Output the [x, y] coordinate of the center of the cell containing the given text.  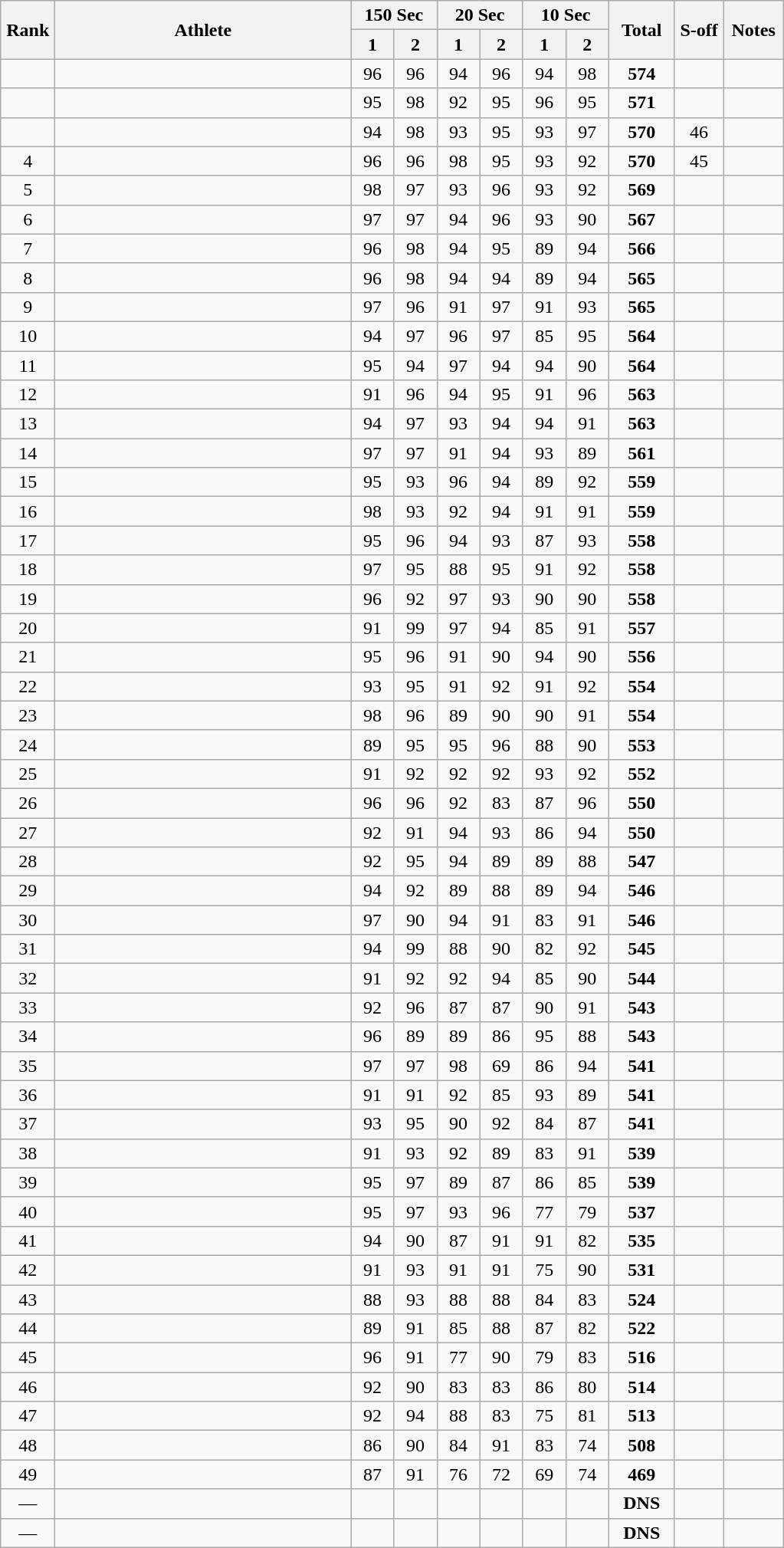
20 Sec [480, 15]
566 [641, 248]
29 [28, 891]
34 [28, 1037]
508 [641, 1445]
513 [641, 1416]
553 [641, 744]
42 [28, 1270]
40 [28, 1211]
39 [28, 1182]
28 [28, 862]
25 [28, 774]
47 [28, 1416]
22 [28, 686]
49 [28, 1474]
32 [28, 978]
15 [28, 482]
547 [641, 862]
37 [28, 1124]
537 [641, 1211]
571 [641, 103]
561 [641, 453]
Rank [28, 30]
80 [587, 1387]
10 Sec [566, 15]
150 Sec [394, 15]
12 [28, 395]
11 [28, 366]
33 [28, 1007]
19 [28, 599]
41 [28, 1241]
18 [28, 570]
556 [641, 657]
4 [28, 161]
6 [28, 219]
17 [28, 541]
9 [28, 307]
535 [641, 1241]
Total [641, 30]
514 [641, 1387]
531 [641, 1270]
544 [641, 978]
569 [641, 190]
43 [28, 1300]
7 [28, 248]
567 [641, 219]
30 [28, 920]
35 [28, 1066]
38 [28, 1153]
574 [641, 74]
516 [641, 1358]
Notes [754, 30]
552 [641, 774]
23 [28, 715]
13 [28, 424]
36 [28, 1095]
16 [28, 511]
S-off [699, 30]
27 [28, 832]
26 [28, 803]
44 [28, 1329]
524 [641, 1300]
10 [28, 336]
21 [28, 657]
48 [28, 1445]
72 [501, 1474]
469 [641, 1474]
31 [28, 949]
5 [28, 190]
76 [458, 1474]
81 [587, 1416]
Athlete [203, 30]
14 [28, 453]
24 [28, 744]
557 [641, 628]
20 [28, 628]
522 [641, 1329]
545 [641, 949]
8 [28, 278]
